Find where the given text appears and provide that cell's center as [X, Y] coordinate. 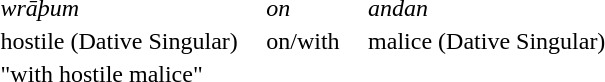
on/with [314, 41]
